Detect which cell encompasses the target text, then output its (x, y) center coordinate. 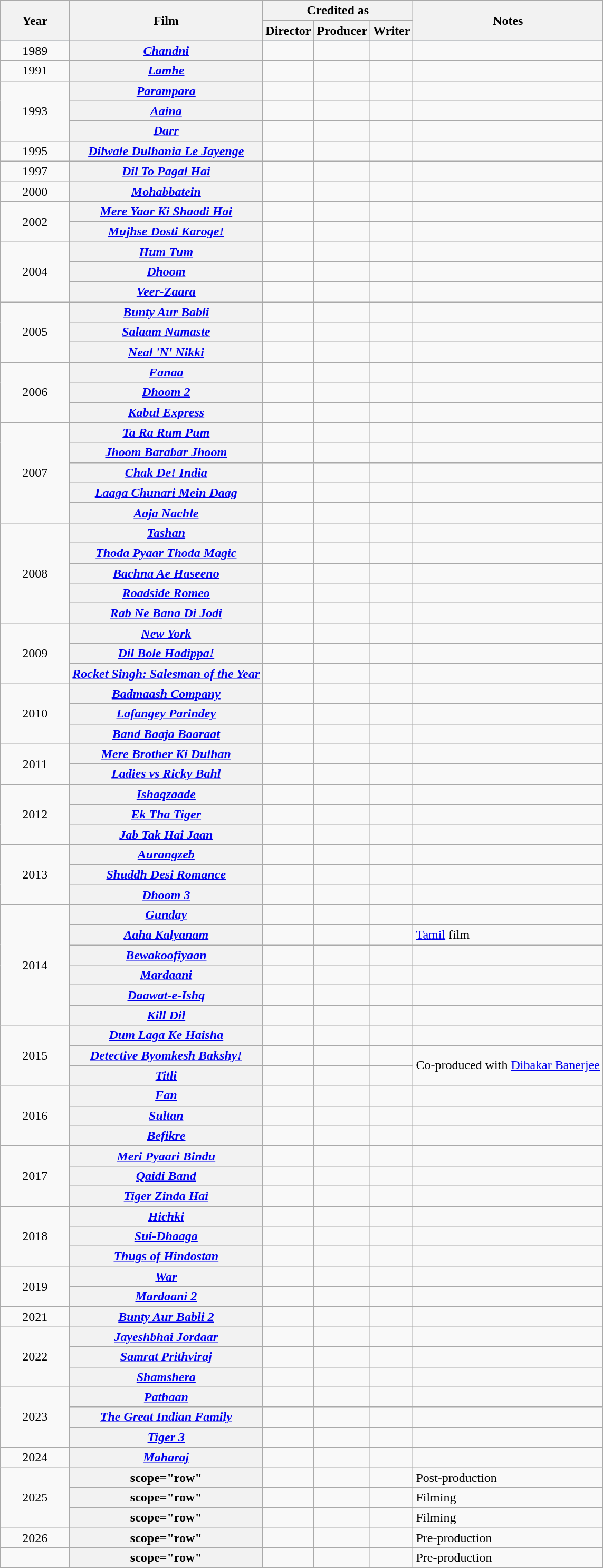
Sui-Dhaaga (166, 1236)
1995 (35, 151)
Parampara (166, 91)
Mardaani (166, 975)
2011 (35, 764)
2007 (35, 473)
Film (166, 21)
Darr (166, 131)
Mardaani 2 (166, 1297)
Ta Ra Rum Pum (166, 432)
Chak De! India (166, 473)
Jayeshbhai Jordaar (166, 1337)
Thoda Pyaar Thoda Magic (166, 553)
Meri Pyaari Bindu (166, 1156)
2024 (35, 1457)
1991 (35, 71)
Mujhse Dosti Karoge! (166, 231)
The Great Indian Family (166, 1417)
Roadside Romeo (166, 593)
Neal 'N' Nikki (166, 352)
2023 (35, 1417)
Mere Yaar Ki Shaadi Hai (166, 211)
2010 (35, 714)
2018 (35, 1236)
2012 (35, 814)
Ishaqzaade (166, 794)
Aurangzeb (166, 854)
War (166, 1277)
Dhoom 2 (166, 392)
Mere Brother Ki Dulhan (166, 754)
Pathaan (166, 1397)
Bewakoofiyaan (166, 955)
Ladies vs Ricky Bahl (166, 774)
Writer (391, 31)
Tamil film (508, 935)
Dum Laga Ke Haisha (166, 1035)
Lamhe (166, 71)
Hum Tum (166, 252)
Aaina (166, 111)
Director (288, 31)
Dhoom (166, 272)
Titli (166, 1075)
Jhoom Barabar Jhoom (166, 452)
Ek Tha Tiger (166, 814)
Qaidi Band (166, 1176)
2006 (35, 392)
Bunty Aur Babli 2 (166, 1317)
Notes (508, 21)
Sultan (166, 1116)
Aaja Nachle (166, 513)
Badmaash Company (166, 694)
Dil Bole Hadippa! (166, 654)
2014 (35, 965)
Aaha Kalyanam (166, 935)
Salaam Namaste (166, 332)
1997 (35, 171)
Dil To Pagal Hai (166, 171)
Year (35, 21)
Fanaa (166, 372)
Rab Ne Bana Di Jodi (166, 613)
2022 (35, 1357)
1993 (35, 111)
2021 (35, 1317)
2026 (35, 1538)
Producer (342, 31)
1989 (35, 51)
Tashan (166, 533)
Hichki (166, 1216)
2015 (35, 1055)
Gunday (166, 915)
Shuddh Desi Romance (166, 874)
Chandni (166, 51)
Maharaj (166, 1457)
Bachna Ae Haseeno (166, 573)
Post-production (508, 1477)
2009 (35, 654)
Veer-Zaara (166, 292)
Befikre (166, 1136)
Credited as (338, 11)
Rocket Singh: Salesman of the Year (166, 674)
Lafangey Parindey (166, 714)
2013 (35, 874)
Laaga Chunari Mein Daag (166, 493)
Band Baaja Baaraat (166, 734)
2016 (35, 1116)
2025 (35, 1497)
Shamshera (166, 1377)
Tiger Zinda Hai (166, 1196)
Jab Tak Hai Jaan (166, 834)
2000 (35, 191)
Fan (166, 1095)
Tiger 3 (166, 1437)
Co-produced with Dibakar Banerjee (508, 1065)
Bunty Aur Babli (166, 312)
Detective Byomkesh Bakshy! (166, 1055)
Thugs of Hindostan (166, 1257)
Mohabbatein (166, 191)
2002 (35, 221)
Dhoom 3 (166, 895)
2019 (35, 1287)
Kabul Express (166, 412)
2008 (35, 573)
2004 (35, 272)
2017 (35, 1176)
Samrat Prithviraj (166, 1357)
Dilwale Dulhania Le Jayenge (166, 151)
New York (166, 634)
2005 (35, 332)
Kill Dil (166, 1015)
Daawat-e-Ishq (166, 995)
